Output the [X, Y] coordinate of the center of the cell containing the given text.  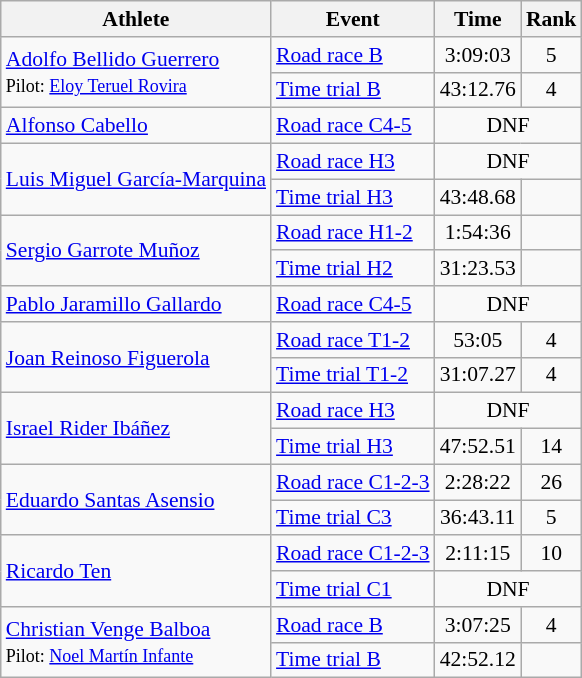
Christian Venge BalboaPilot: Noel Martín Infante [136, 642]
31:07.27 [478, 375]
Athlete [136, 19]
Adolfo Bellido GuerreroPilot: Eloy Teruel Rovira [136, 72]
43:12.76 [478, 90]
Sergio Garrote Muñoz [136, 250]
31:23.53 [478, 269]
47:52.51 [478, 447]
Time trial C3 [353, 518]
Time trial T1-2 [353, 375]
Road race H1-2 [353, 233]
Luis Miguel García-Marquina [136, 180]
3:09:03 [478, 55]
14 [552, 447]
26 [552, 482]
Israel Rider Ibáñez [136, 428]
Eduardo Santas Asensio [136, 500]
Time trial C1 [353, 589]
43:48.68 [478, 197]
Joan Reinoso Figuerola [136, 358]
Ricardo Ten [136, 572]
1:54:36 [478, 233]
2:28:22 [478, 482]
Rank [552, 19]
36:43.11 [478, 518]
53:05 [478, 340]
3:07:25 [478, 625]
2:11:15 [478, 554]
Time [478, 19]
Time trial H2 [353, 269]
10 [552, 554]
42:52.12 [478, 660]
Event [353, 19]
Alfonso Cabello [136, 126]
Pablo Jaramillo Gallardo [136, 304]
Road race T1-2 [353, 340]
